For the text-containing cell, return its midpoint in (x, y) coordinate format. 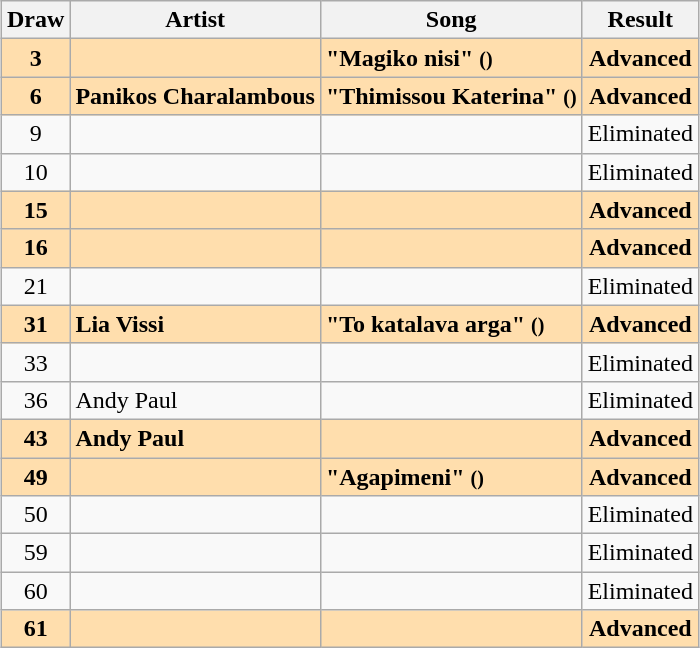
"To katalava arga" () (451, 324)
61 (36, 629)
Panikos Charalambous (195, 96)
9 (36, 134)
50 (36, 515)
60 (36, 591)
33 (36, 362)
16 (36, 248)
6 (36, 96)
10 (36, 172)
15 (36, 210)
Lia Vissi (195, 324)
"Magiko nisi" () (451, 58)
Result (640, 20)
Draw (36, 20)
3 (36, 58)
36 (36, 400)
59 (36, 553)
"Thimissou Katerina" () (451, 96)
"Agapimeni" () (451, 477)
Song (451, 20)
43 (36, 438)
31 (36, 324)
Artist (195, 20)
21 (36, 286)
49 (36, 477)
